Return (x, y) of the center of cell containing provided text 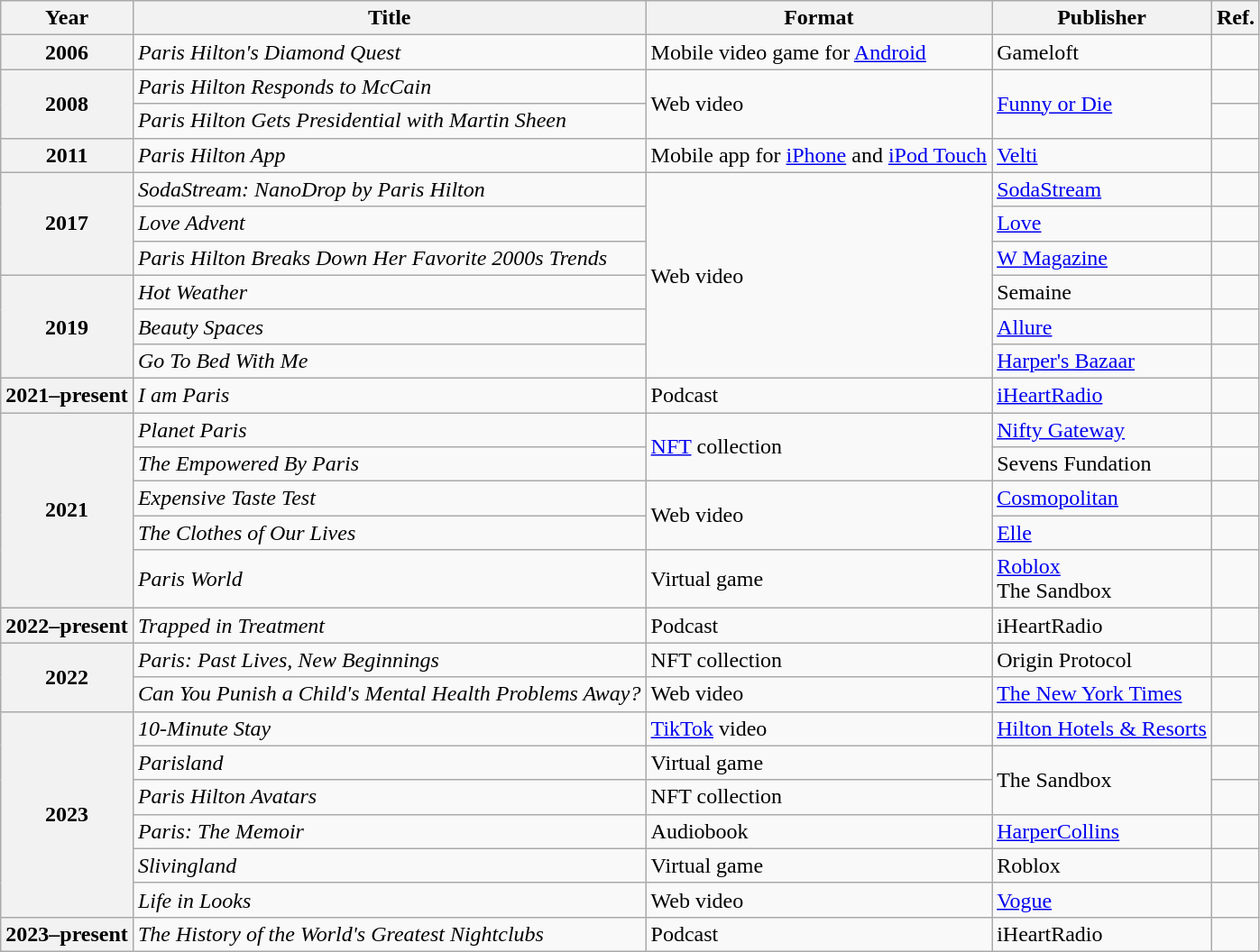
Funny or Die (1102, 104)
2021 (67, 510)
TikTok video (819, 728)
The Empowered By Paris (390, 464)
The History of the World's Greatest Nightclubs (390, 934)
2022–present (67, 626)
HarperCollins (1102, 831)
Velti (1102, 155)
Title (390, 18)
Ref. (1236, 18)
Paris Hilton Responds to McCain (390, 87)
The Clothes of Our Lives (390, 533)
The Sandbox (1102, 780)
Semaine (1102, 292)
2006 (67, 52)
2021–present (67, 395)
Publisher (1102, 18)
Slivingland (390, 865)
Roblox (1102, 865)
Paris Hilton's Diamond Quest (390, 52)
Harper's Bazaar (1102, 361)
Year (67, 18)
Parisland (390, 763)
Paris Hilton App (390, 155)
Format (819, 18)
Love Advent (390, 224)
W Magazine (1102, 258)
Love (1102, 224)
2011 (67, 155)
Nifty Gateway (1102, 430)
Hot Weather (390, 292)
2023–present (67, 934)
Paris Hilton Avatars (390, 797)
Mobile app for iPhone and iPod Touch (819, 155)
2023 (67, 814)
Paris: The Memoir (390, 831)
2022 (67, 677)
Audiobook (819, 831)
Paris Hilton Gets Presidential with Martin Sheen (390, 121)
Paris World (390, 579)
Mobile video game for Android (819, 52)
SodaStream (1102, 189)
Trapped in Treatment (390, 626)
2008 (67, 104)
Paris Hilton Breaks Down Her Favorite 2000s Trends (390, 258)
Elle (1102, 533)
Beauty Spaces (390, 326)
Allure (1102, 326)
2019 (67, 326)
Origin Protocol (1102, 660)
Vogue (1102, 900)
Hilton Hotels & Resorts (1102, 728)
Life in Looks (390, 900)
Planet Paris (390, 430)
Paris: Past Lives, New Beginnings (390, 660)
RobloxThe Sandbox (1102, 579)
Can You Punish a Child's Mental Health Problems Away? (390, 694)
10-Minute Stay (390, 728)
Sevens Fundation (1102, 464)
Cosmopolitan (1102, 499)
2017 (67, 224)
Expensive Taste Test (390, 499)
Gameloft (1102, 52)
Go To Bed With Me (390, 361)
The New York Times (1102, 694)
SodaStream: NanoDrop by Paris Hilton (390, 189)
I am Paris (390, 395)
